Scan for the cell matching the given text and deliver its [X, Y] coordinate at center. 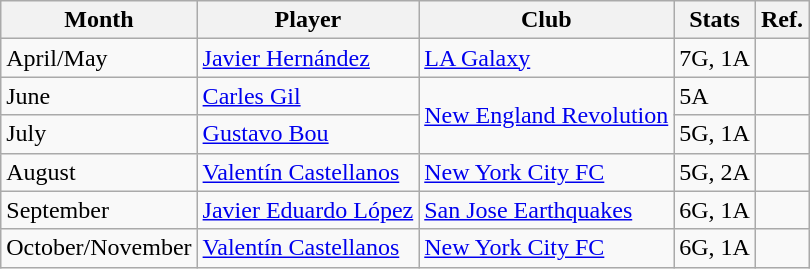
October/November [99, 248]
April/May [99, 58]
Ref. [782, 20]
September [99, 210]
5G, 1A [715, 134]
Player [308, 20]
Javier Eduardo López [308, 210]
Month [99, 20]
7G, 1A [715, 58]
Stats [715, 20]
July [99, 134]
San Jose Earthquakes [546, 210]
5G, 2A [715, 172]
June [99, 96]
Carles Gil [308, 96]
Javier Hernández [308, 58]
Club [546, 20]
LA Galaxy [546, 58]
August [99, 172]
5A [715, 96]
New England Revolution [546, 115]
Gustavo Bou [308, 134]
